Locate the cell with the specified text and output its [X, Y] center coordinate. 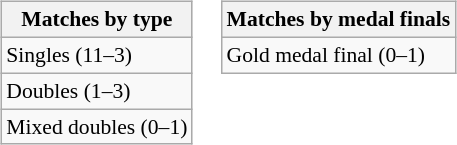
Doubles (1–3) [96, 91]
Matches by medal finals [339, 20]
Gold medal final (0–1) [339, 55]
Singles (11–3) [96, 55]
Mixed doubles (0–1) [96, 127]
Matches by type [96, 20]
